Identify which cell holds the provided text, then report its (X, Y) central coordinate. 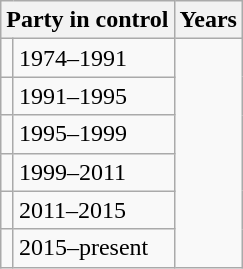
1991–1995 (94, 96)
2015–present (94, 248)
1974–1991 (94, 58)
1999–2011 (94, 172)
2011–2015 (94, 210)
1995–1999 (94, 134)
Years (208, 20)
Party in control (88, 20)
